Provide the (x, y) coordinate of the cell's center where the given text is located.  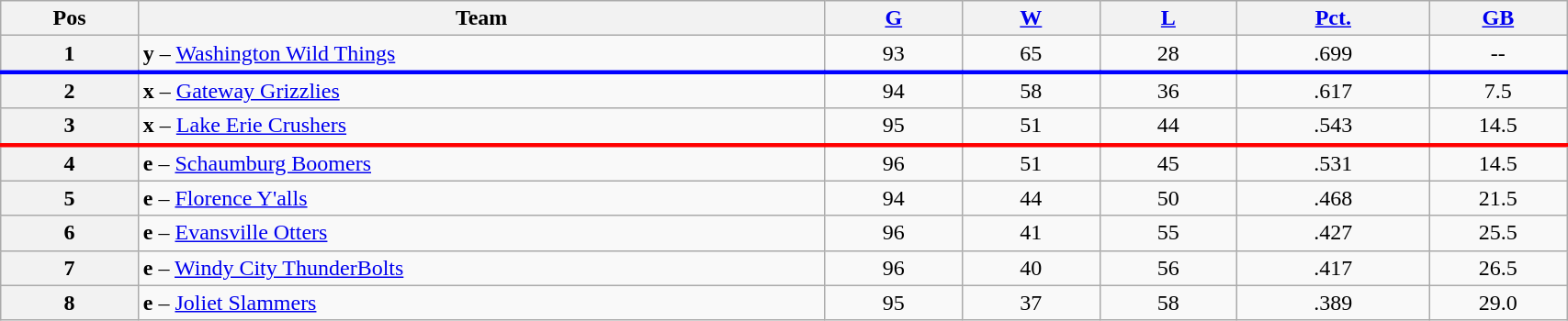
GB (1498, 18)
21.5 (1498, 198)
W (1032, 18)
41 (1032, 233)
.427 (1334, 233)
26.5 (1498, 268)
25.5 (1498, 233)
55 (1168, 233)
G (894, 18)
-- (1498, 54)
3 (70, 127)
8 (70, 303)
e – Windy City ThunderBolts (481, 268)
50 (1168, 198)
.531 (1334, 163)
56 (1168, 268)
2 (70, 90)
L (1168, 18)
65 (1032, 54)
37 (1032, 303)
.468 (1334, 198)
.389 (1334, 303)
4 (70, 163)
45 (1168, 163)
7.5 (1498, 90)
40 (1032, 268)
1 (70, 54)
e – Florence Y'alls (481, 198)
Pct. (1334, 18)
Team (481, 18)
e – Evansville Otters (481, 233)
x – Gateway Grizzlies (481, 90)
x – Lake Erie Crushers (481, 127)
36 (1168, 90)
e – Schaumburg Boomers (481, 163)
7 (70, 268)
5 (70, 198)
29.0 (1498, 303)
.617 (1334, 90)
6 (70, 233)
Pos (70, 18)
.699 (1334, 54)
.543 (1334, 127)
.417 (1334, 268)
e – Joliet Slammers (481, 303)
28 (1168, 54)
y – Washington Wild Things (481, 54)
93 (894, 54)
